Detect which cell encompasses the target text, then output its [x, y] center coordinate. 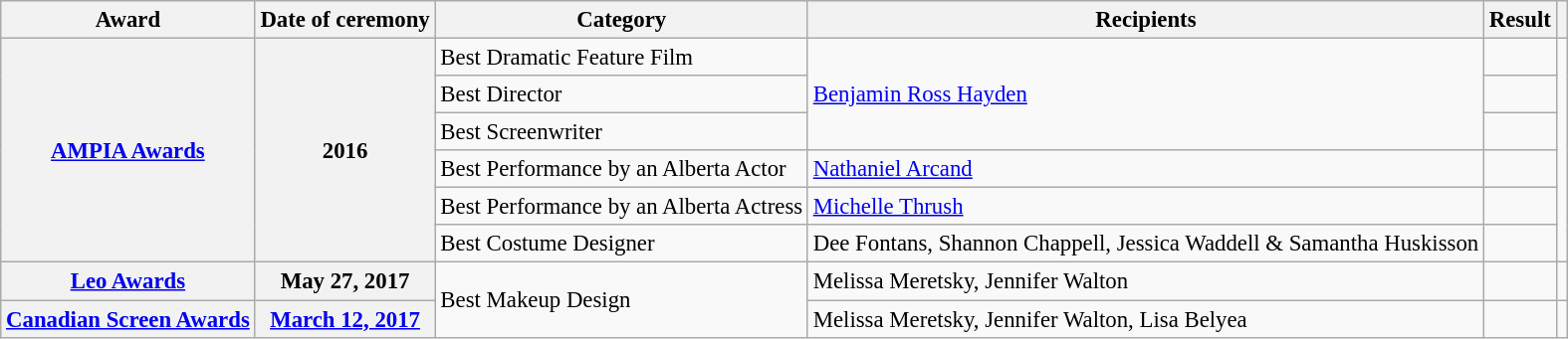
Date of ceremony [344, 20]
Melissa Meretsky, Jennifer Walton, Lisa Belyea [1145, 319]
2016 [344, 151]
Michelle Thrush [1145, 207]
Melissa Meretsky, Jennifer Walton [1145, 281]
Best Screenwriter [621, 132]
May 27, 2017 [344, 281]
Best Makeup Design [621, 300]
AMPIA Awards [127, 151]
Best Director [621, 94]
Leo Awards [127, 281]
Result [1519, 20]
Canadian Screen Awards [127, 319]
Best Performance by an Alberta Actress [621, 207]
Best Performance by an Alberta Actor [621, 169]
Category [621, 20]
March 12, 2017 [344, 319]
Best Costume Designer [621, 244]
Benjamin Ross Hayden [1145, 95]
Recipients [1145, 20]
Dee Fontans, Shannon Chappell, Jessica Waddell & Samantha Huskisson [1145, 244]
Nathaniel Arcand [1145, 169]
Award [127, 20]
Best Dramatic Feature Film [621, 58]
